For the text-containing cell, return its midpoint in (X, Y) coordinate format. 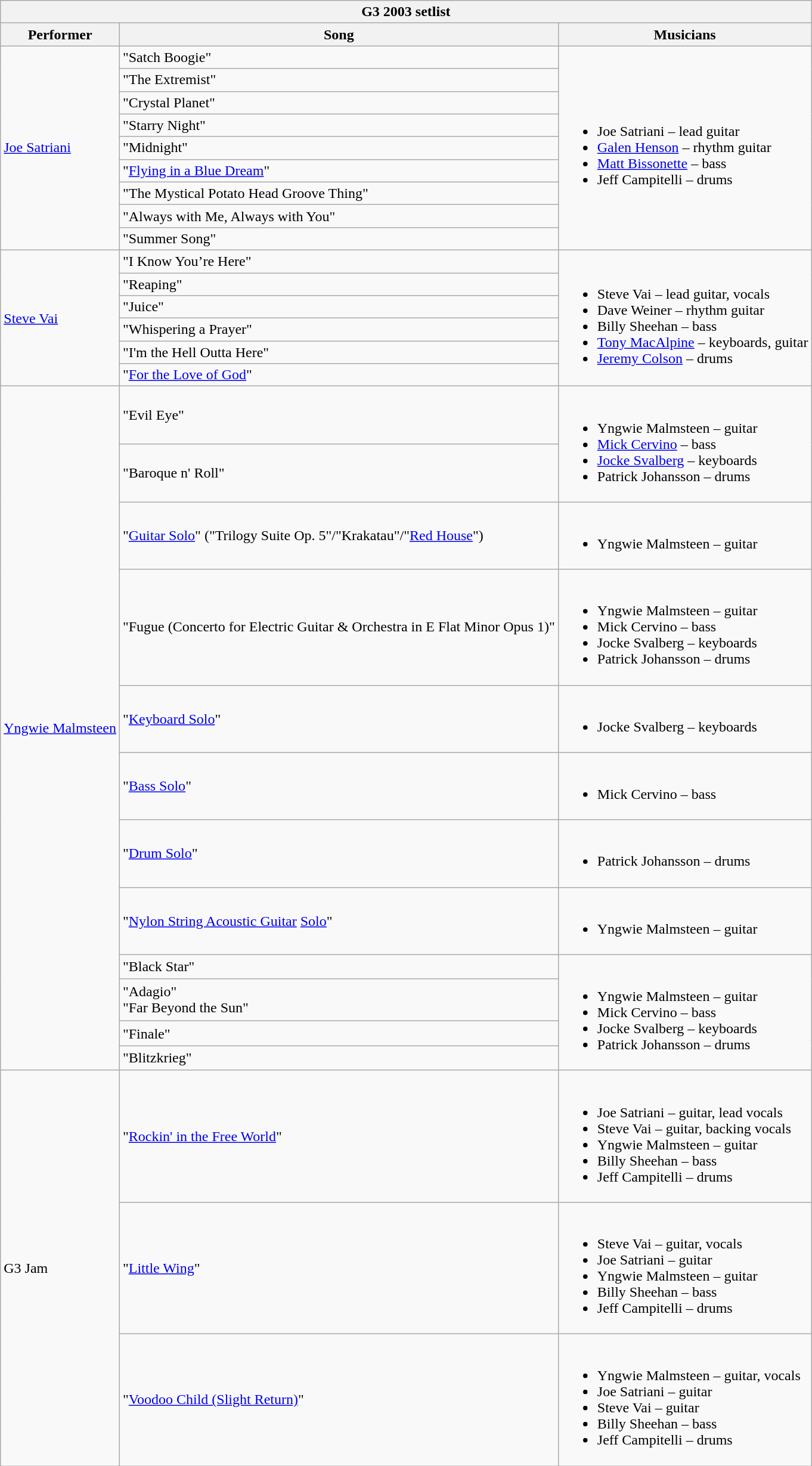
Musicians (684, 35)
"The Mystical Potato Head Groove Thing" (339, 193)
G3 Jam (60, 1267)
"Voodoo Child (Slight Return)" (339, 1400)
Steve Vai (60, 318)
Performer (60, 35)
"Crystal Planet" (339, 103)
"Finale" (339, 1034)
"Satch Boogie" (339, 57)
"Flying in a Blue Dream" (339, 171)
"Always with Me, Always with You" (339, 216)
"Black Star" (339, 967)
"Nylon String Acoustic Guitar Solo" (339, 920)
Mick Cervino – bass (684, 786)
Yngwie Malmsteen (60, 729)
"I'm the Hell Outta Here" (339, 352)
"Midnight" (339, 148)
Patrick Johansson – drums (684, 854)
"Baroque n' Roll" (339, 473)
Joe Satriani – guitar, lead vocalsSteve Vai – guitar, backing vocalsYngwie Malmsteen – guitarBilly Sheehan – bassJeff Campitelli – drums (684, 1136)
"Keyboard Solo" (339, 719)
"Starry Night" (339, 125)
Joe Satriani – lead guitarGalen Henson – rhythm guitarMatt Bissonette – bassJeff Campitelli – drums (684, 148)
G3 2003 setlist (406, 12)
Steve Vai – lead guitar, vocalsDave Weiner – rhythm guitarBilly Sheehan – bassTony MacAlpine – keyboards, guitarJeremy Colson – drums (684, 318)
"Evil Eye" (339, 415)
"The Extremist" (339, 80)
"Summer Song" (339, 238)
"Bass Solo" (339, 786)
"I Know You’re Here" (339, 261)
Yngwie Malmsteen – guitar, vocalsJoe Satriani – guitarSteve Vai – guitarBilly Sheehan – bassJeff Campitelli – drums (684, 1400)
"Juice" (339, 307)
"Drum Solo" (339, 854)
"Rockin' in the Free World" (339, 1136)
"Guitar Solo" ("Trilogy Suite Op. 5"/"Krakatau"/"Red House") (339, 535)
"Fugue (Concerto for Electric Guitar & Orchestra in E Flat Minor Opus 1)" (339, 627)
Joe Satriani (60, 148)
Song (339, 35)
Steve Vai – guitar, vocalsJoe Satriani – guitarYngwie Malmsteen – guitarBilly Sheehan – bassJeff Campitelli – drums (684, 1267)
"Blitzkrieg" (339, 1058)
"Little Wing" (339, 1267)
"Reaping" (339, 284)
"Whispering a Prayer" (339, 330)
"For the Love of God" (339, 375)
Jocke Svalberg – keyboards (684, 719)
"Adagio""Far Beyond the Sun" (339, 1000)
